Output the (X, Y) coordinate of the center of the cell containing the given text.  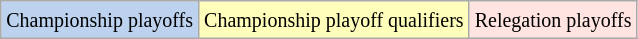
Relegation playoffs (553, 20)
Championship playoff qualifiers (334, 20)
Championship playoffs (100, 20)
